Search for the cell housing the specified text and yield its (X, Y) center coordinate. 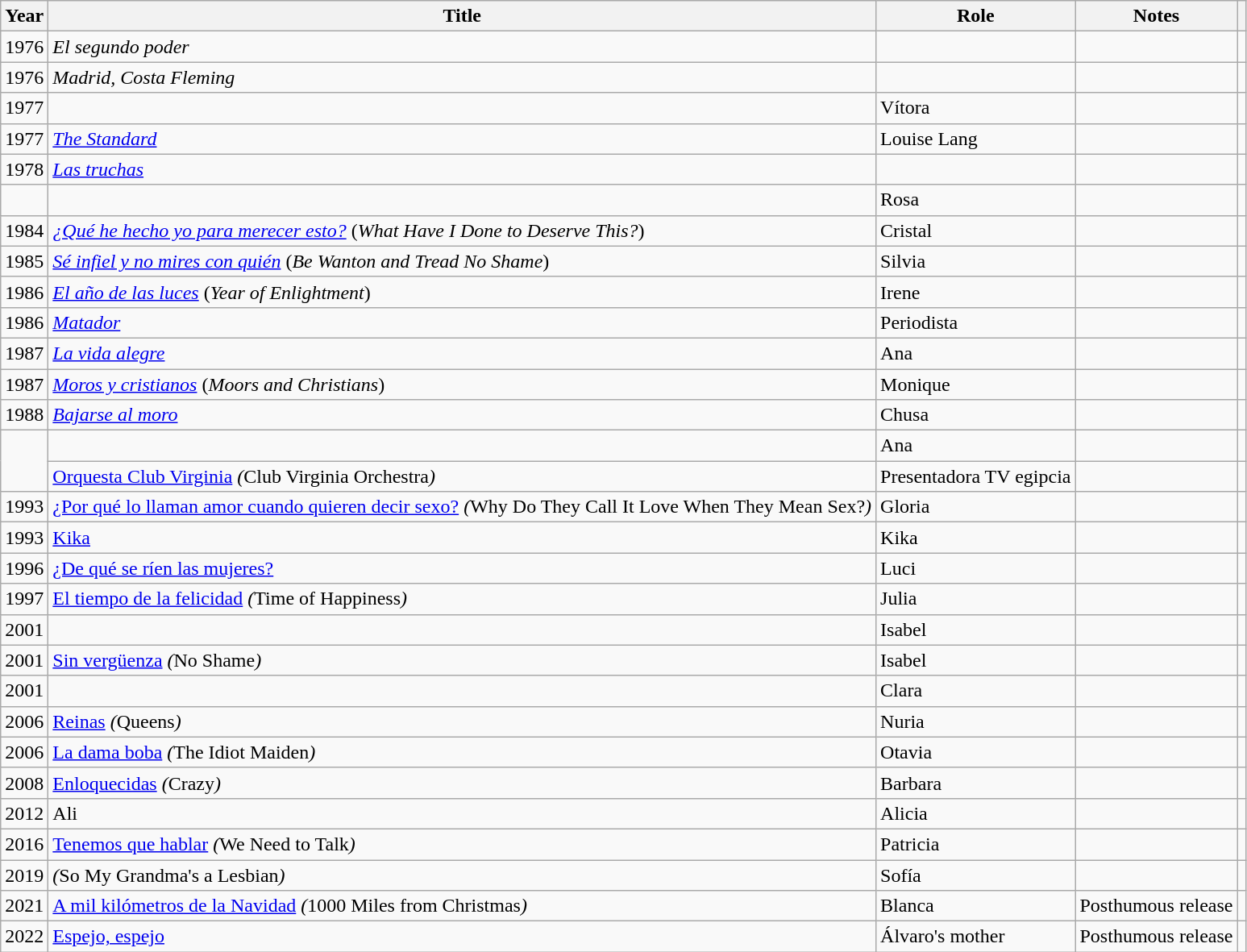
Vítora (975, 108)
Otavia (975, 752)
1996 (24, 568)
Notes (1156, 16)
Rosa (975, 200)
Alicia (975, 813)
(So My Grandma's a Lesbian) (463, 875)
Enloquecidas (Crazy) (463, 783)
Matador (463, 322)
Bajarse al moro (463, 415)
La vida alegre (463, 353)
Gloria (975, 507)
La dama boba (The Idiot Maiden) (463, 752)
2012 (24, 813)
The Standard (463, 139)
Role (975, 16)
Nuria (975, 721)
El tiempo de la felicidad (Time of Happiness) (463, 599)
¿Qué he hecho yo para merecer esto? (What Have I Done to Deserve This?) (463, 231)
Cristal (975, 231)
Álvaro's mother (975, 937)
1978 (24, 169)
Luci (975, 568)
Patricia (975, 844)
El año de las luces (Year of Enlightment) (463, 292)
Title (463, 16)
2008 (24, 783)
Sé infiel y no mires con quién (Be Wanton and Tread No Shame) (463, 261)
Chusa (975, 415)
2022 (24, 937)
Barbara (975, 783)
Sofía (975, 875)
1988 (24, 415)
1985 (24, 261)
¿De qué se ríen las mujeres? (463, 568)
¿Por qué lo llaman amor cuando quieren decir sexo? (Why Do They Call It Love When They Mean Sex?) (463, 507)
2019 (24, 875)
2021 (24, 906)
Monique (975, 385)
Tenemos que hablar (We Need to Talk) (463, 844)
A mil kilómetros de la Navidad (1000 Miles from Christmas) (463, 906)
Las truchas (463, 169)
Silvia (975, 261)
Periodista (975, 322)
Irene (975, 292)
1984 (24, 231)
Presentadora TV egipcia (975, 476)
Year (24, 16)
Louise Lang (975, 139)
Madrid, Costa Fleming (463, 77)
2016 (24, 844)
Julia (975, 599)
Clara (975, 691)
1997 (24, 599)
Moros y cristianos (Moors and Christians) (463, 385)
El segundo poder (463, 47)
Sin vergüenza (No Shame) (463, 660)
Espejo, espejo (463, 937)
Reinas (Queens) (463, 721)
Orquesta Club Virginia (Club Virginia Orchestra) (463, 476)
Ali (463, 813)
Blanca (975, 906)
